Locate the cell with the specified text and output its (X, Y) center coordinate. 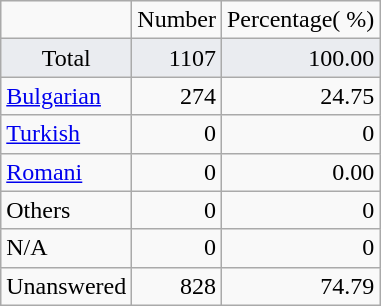
N/A (66, 248)
Unanswered (66, 286)
0.00 (300, 172)
1107 (177, 58)
Bulgarian (66, 96)
Total (66, 58)
24.75 (300, 96)
Turkish (66, 134)
74.79 (300, 286)
274 (177, 96)
Others (66, 210)
Number (177, 20)
100.00 (300, 58)
Percentage( %) (300, 20)
828 (177, 286)
Romani (66, 172)
